For the text-containing cell, return its midpoint in (x, y) coordinate format. 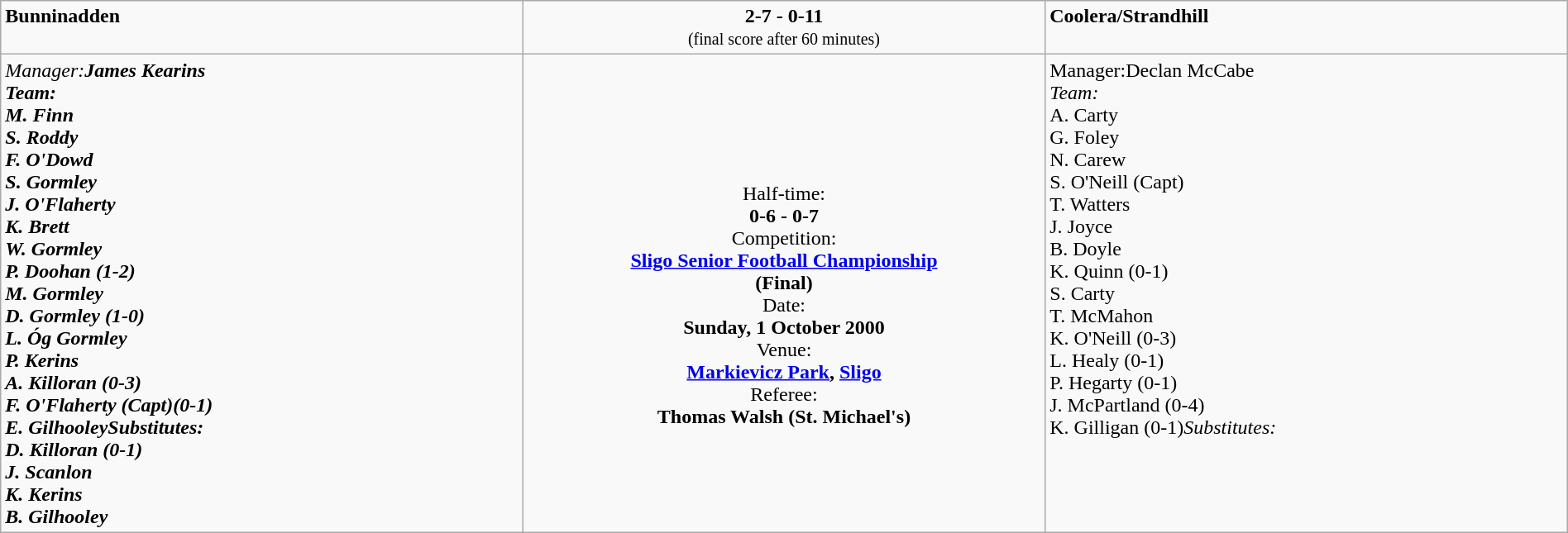
2-7 - 0-11(final score after 60 minutes) (784, 28)
Bunninadden (262, 28)
Coolera/Strandhill (1307, 28)
